Extract the [x, y] coordinate from the center of the cell holding the provided text.  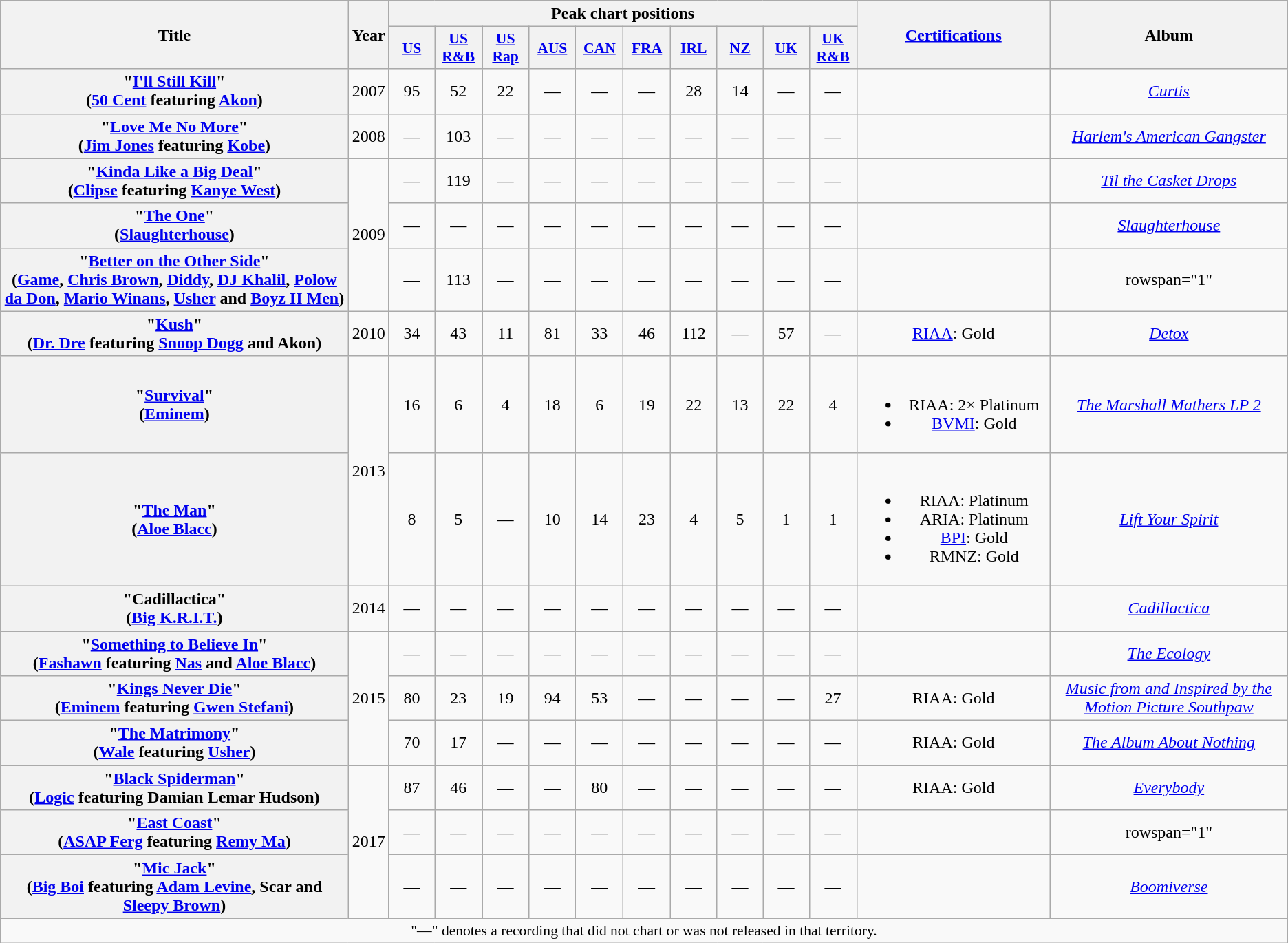
"Love Me No More"(Jim Jones featuring Kobe) [175, 136]
103 [458, 136]
"Better on the Other Side"(Game, Chris Brown, Diddy, DJ Khalil, Polow da Don, Mario Winans, Usher and Boyz II Men) [175, 279]
"Survival"(Eminem) [175, 404]
113 [458, 279]
2015 [369, 698]
NZ [740, 48]
USRap [506, 48]
"Black Spiderman"(Logic featuring Damian Lemar Hudson) [175, 787]
81 [552, 333]
13 [740, 404]
87 [411, 787]
11 [506, 333]
The Ecology [1168, 653]
USR&B [458, 48]
RIAA: PlatinumARIA: PlatinumBPI: GoldRMNZ: Gold [954, 519]
AUS [552, 48]
"Kush"(Dr. Dre featuring Snoop Dogg and Akon) [175, 333]
"The Matrimony"(Wale featuring Usher) [175, 743]
27 [833, 698]
2008 [369, 136]
"Cadillactica"(Big K.R.I.T.) [175, 608]
10 [552, 519]
"Kings Never Die"(Eminem featuring Gwen Stefani) [175, 698]
2010 [369, 333]
52 [458, 91]
IRL [694, 48]
Slaughterhouse [1168, 226]
Year [369, 34]
UKR&B [833, 48]
2009 [369, 235]
FRA [647, 48]
Title [175, 34]
CAN [600, 48]
18 [552, 404]
119 [458, 180]
112 [694, 333]
Music from and Inspired by the Motion Picture Southpaw [1168, 698]
Boomiverse [1168, 887]
Til the Casket Drops [1168, 180]
2017 [369, 842]
Cadillactica [1168, 608]
70 [411, 743]
28 [694, 91]
2007 [369, 91]
Curtis [1168, 91]
57 [786, 333]
Peak chart positions [623, 14]
"The Man"(Aloe Blacc) [175, 519]
Detox [1168, 333]
2014 [369, 608]
2013 [369, 471]
Certifications [954, 34]
Album [1168, 34]
34 [411, 333]
"Something to Believe In"(Fashawn featuring Nas and Aloe Blacc) [175, 653]
"East Coast"(ASAP Ferg featuring Remy Ma) [175, 833]
"Kinda Like a Big Deal"(Clipse featuring Kanye West) [175, 180]
US [411, 48]
"—" denotes a recording that did not chart or was not released in that territory. [644, 931]
"I'll Still Kill"(50 Cent featuring Akon) [175, 91]
53 [600, 698]
94 [552, 698]
33 [600, 333]
8 [411, 519]
The Album About Nothing [1168, 743]
"Mic Jack"(Big Boi featuring Adam Levine, Scar and Sleepy Brown) [175, 887]
"The One"(Slaughterhouse) [175, 226]
Harlem's American Gangster [1168, 136]
95 [411, 91]
16 [411, 404]
Everybody [1168, 787]
RIAA: 2× PlatinumBVMI: Gold [954, 404]
UK [786, 48]
The Marshall Mathers LP 2 [1168, 404]
43 [458, 333]
17 [458, 743]
Lift Your Spirit [1168, 519]
